Find where the given text appears and provide that cell's center as (X, Y) coordinate. 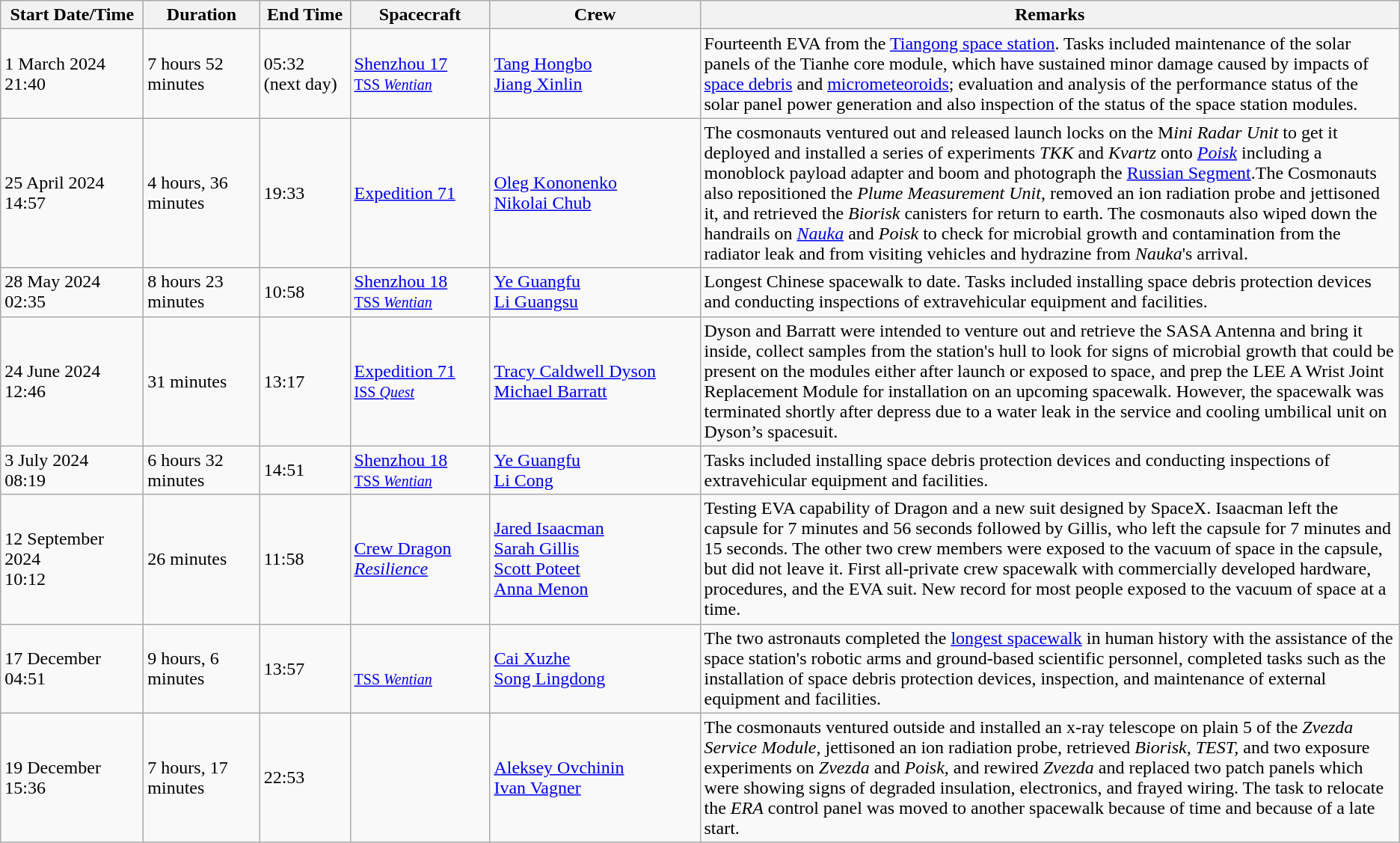
11:58 (305, 560)
31 minutes (202, 381)
Ye Guangfu Li Guangsu (595, 292)
Jared Isaacman Sarah Gillis Scott Poteet Anna Menon (595, 560)
13:17 (305, 381)
Aleksey Ovchinin Ivan Vagner (595, 778)
TSS Wentian (420, 669)
Start Date/Time (72, 15)
Crew Dragon Resilience (420, 560)
8 hours 23 minutes (202, 292)
14:51 (305, 470)
10:58 (305, 292)
25 April 202414:57 (72, 193)
13:57 (305, 669)
12 September 202410:12 (72, 560)
Duration (202, 15)
Crew (595, 15)
Oleg Kononenko Nikolai Chub (595, 193)
4 hours, 36 minutes (202, 193)
Tang Hongbo Jiang Xinlin (595, 73)
Ye Guangfu Li Cong (595, 470)
17 December04:51 (72, 669)
9 hours, 6 minutes (202, 669)
Tasks included installing space debris protection devices and conducting inspections of extravehicular equipment and facilities. (1050, 470)
26 minutes (202, 560)
3 July 202408:19 (72, 470)
24 June 2024 12:46 (72, 381)
7 hours 52 minutes (202, 73)
Expedition 71 (420, 193)
Remarks (1050, 15)
Cai Xuzhe Song Lingdong (595, 669)
28 May 202402:35 (72, 292)
05:32 (next day) (305, 73)
7 hours, 17 minutes (202, 778)
6 hours 32 minutes (202, 470)
Shenzhou 17TSS Wentian (420, 73)
19:33 (305, 193)
1 March 202421:40 (72, 73)
Spacecraft (420, 15)
Expedition 71ISS Quest (420, 381)
22:53 (305, 778)
19 December15:36 (72, 778)
Tracy Caldwell Dyson Michael Barratt (595, 381)
End Time (305, 15)
